Provide the (x, y) coordinate of the cell's center where the given text is located.  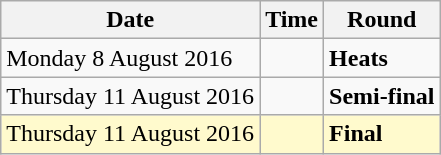
Semi-final (382, 96)
Round (382, 20)
Time (292, 20)
Monday 8 August 2016 (130, 58)
Date (130, 20)
Final (382, 134)
Heats (382, 58)
